Determine the [x, y] coordinate at the center of the cell enclosing the given text.  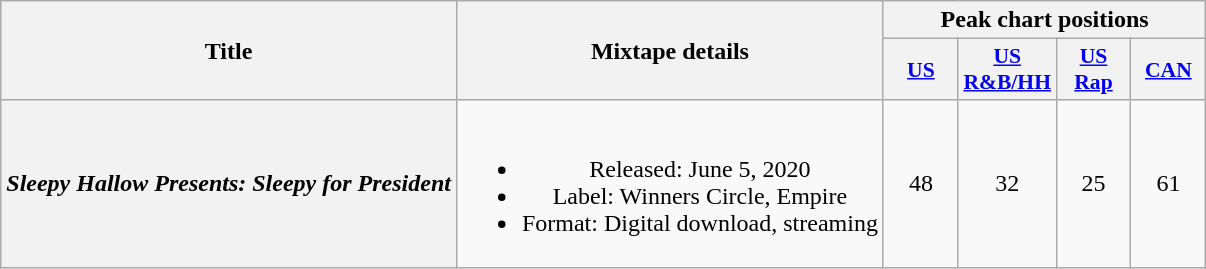
US [920, 70]
48 [920, 184]
Peak chart positions [1044, 20]
Sleepy Hallow Presents: Sleepy for President [229, 184]
USRap [1094, 70]
25 [1094, 184]
61 [1168, 184]
Released: June 5, 2020Label: Winners Circle, EmpireFormat: Digital download, streaming [670, 184]
Title [229, 50]
Mixtape details [670, 50]
USR&B/HH [1007, 70]
32 [1007, 184]
CAN [1168, 70]
